From the cell containing the given text, extract its center point as (X, Y) coordinate. 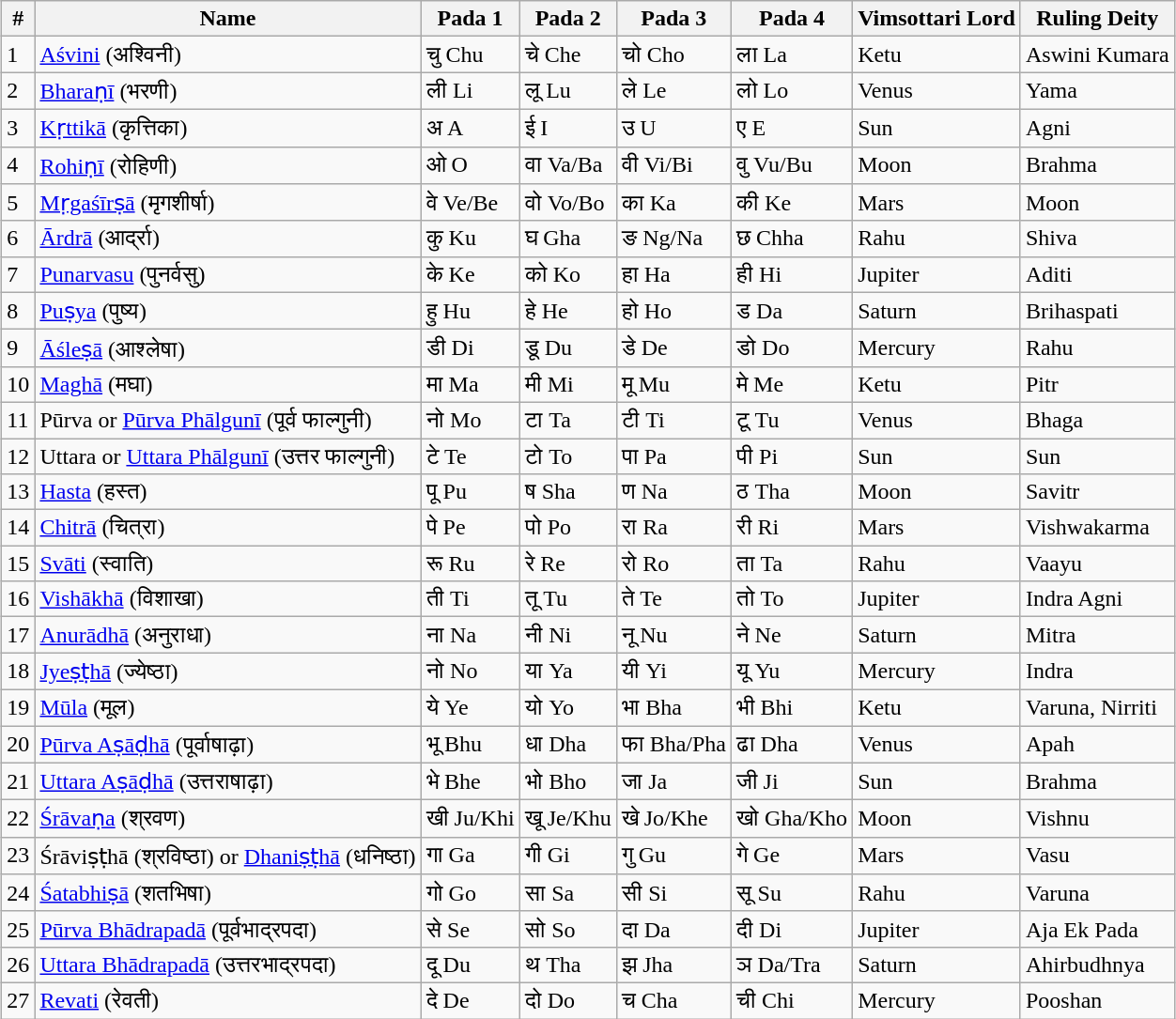
मे Me (793, 384)
खू Je/Khu (567, 819)
दो Do (567, 1000)
26 (19, 965)
जा Ja (673, 781)
Apah (1097, 744)
8 (19, 311)
Uttara or Uttara Phālgunī (उत्तर फाल्गुनी) (227, 455)
दू Du (470, 965)
डू Du (567, 348)
27 (19, 1000)
तू Tu (567, 599)
5 (19, 203)
23 (19, 856)
पी Pi (793, 455)
नो Mo (470, 420)
वे Ve/Be (470, 203)
Agni (1097, 128)
भे Bhe (470, 781)
नो No (470, 672)
Vishnu (1097, 819)
Shiva (1097, 239)
Śatabhiṣā (शतभिषा) (227, 893)
13 (19, 492)
दा Da (673, 929)
15 (19, 564)
16 (19, 599)
नू Nu (673, 635)
Kṛttikā (कृत्तिका) (227, 128)
# (19, 19)
चु Chu (470, 54)
Savitr (1097, 492)
से Se (470, 929)
अ A (470, 128)
यू Yu (793, 672)
पू Pu (470, 492)
वु Vu/Bu (793, 165)
ओ O (470, 165)
ण Na (673, 492)
Ruling Deity (1097, 19)
Aswini Kumara (1097, 54)
Pūrva Aṣāḍhā (पूर्वाषाढ़ा) (227, 744)
2 (19, 91)
Name (227, 19)
ञ Da/Tra (793, 965)
Anurādhā (अनुराधा) (227, 635)
भी Bhi (793, 707)
च Cha (673, 1000)
Uttara Aṣāḍhā (उत्तराषाढ़ा) (227, 781)
लो Lo (793, 91)
Pada 1 (470, 19)
Indra Agni (1097, 599)
Rohiṇī (रोहिणी) (227, 165)
ई I (567, 128)
नी Ni (567, 635)
के Ke (470, 274)
Hasta (हस्त) (227, 492)
जी Ji (793, 781)
को Ko (567, 274)
वा Va/Ba (567, 165)
री Ri (793, 528)
पो Po (567, 528)
20 (19, 744)
भो Bho (567, 781)
Vaayu (1097, 564)
सू Su (793, 893)
ही Hi (793, 274)
ली Li (470, 91)
धा Dha (567, 744)
ये Ye (470, 707)
दी Di (793, 929)
25 (19, 929)
ची Chi (793, 1000)
रो Ro (673, 564)
डो Do (793, 348)
खो Gha/Kho (793, 819)
टा Ta (567, 420)
Chitrā (चित्रा) (227, 528)
Pada 4 (793, 19)
छ Chha (793, 239)
12 (19, 455)
21 (19, 781)
Aja Ek Pada (1097, 929)
गु Gu (673, 856)
Brihaspati (1097, 311)
भा Bha (673, 707)
ले Le (673, 91)
18 (19, 672)
19 (19, 707)
यी Yi (673, 672)
ढा Dha (793, 744)
ष Sha (567, 492)
6 (19, 239)
उ U (673, 128)
22 (19, 819)
रू Ru (470, 564)
चे Che (567, 54)
गी Gi (567, 856)
Pooshan (1097, 1000)
Jyeṣṭhā (ज्येष्ठा) (227, 672)
की Ke (793, 203)
ने Ne (793, 635)
3 (19, 128)
Vasu (1097, 856)
ला La (793, 54)
Yama (1097, 91)
11 (19, 420)
ए E (793, 128)
Mūla (मूल) (227, 707)
1 (19, 54)
कु Ku (470, 239)
टू Tu (793, 420)
ड Da (793, 311)
Vishākhā (विशाखा) (227, 599)
खी Ju/Khi (470, 819)
पा Pa (673, 455)
वी Vi/Bi (673, 165)
Indra (1097, 672)
फा Bha/Pha (673, 744)
ता Ta (793, 564)
ङ Ng/Na (673, 239)
14 (19, 528)
पे Pe (470, 528)
सा Sa (567, 893)
Aditi (1097, 274)
Punarvasu (पुनर्वसु) (227, 274)
दे De (470, 1000)
टे Te (470, 455)
चो Cho (673, 54)
का Ka (673, 203)
यो Yo (567, 707)
Uttara Bhādrapadā (उत्तरभाद्रपदा) (227, 965)
गे Ge (793, 856)
10 (19, 384)
ते Te (673, 599)
Pūrva Bhādrapadā (पूर्वभाद्रपदा) (227, 929)
रे Re (567, 564)
लू Lu (567, 91)
Pada 3 (673, 19)
Śrāvaṇa (श्रवण) (227, 819)
Maghā (मघा) (227, 384)
Varuna (1097, 893)
या Ya (567, 672)
Ārdrā (आर्द्रा) (227, 239)
वो Vo/Bo (567, 203)
डी Di (470, 348)
मा Ma (470, 384)
हु Hu (470, 311)
Pitr (1097, 384)
24 (19, 893)
Bharaṇī (भरणी) (227, 91)
Varuna, Nirriti (1097, 707)
Vishwakarma (1097, 528)
हा Ha (673, 274)
Bhaga (1097, 420)
Āśleṣā (आश्लेषा) (227, 348)
झ Jha (673, 965)
मी Mi (567, 384)
डे De (673, 348)
Śrāviṣṭhā (श्रविष्ठा) or Dhaniṣṭhā (धनिष्ठा) (227, 856)
Aśvini (अश्विनी) (227, 54)
17 (19, 635)
रा Ra (673, 528)
सी Si (673, 893)
गो Go (470, 893)
भू Bhu (470, 744)
Revati (रेवती) (227, 1000)
ठ Tha (793, 492)
Pūrva or Pūrva Phālgunī (पूर्व फाल्गुनी) (227, 420)
9 (19, 348)
Svāti (स्वाति) (227, 564)
Mṛgaśīrṣā (मृगशीर्षा) (227, 203)
7 (19, 274)
खे Jo/Khe (673, 819)
टो To (567, 455)
हो Ho (673, 311)
Pada 2 (567, 19)
तो To (793, 599)
Mitra (1097, 635)
थ Tha (567, 965)
Ahirbudhnya (1097, 965)
Puṣya (पुष्य) (227, 311)
हे He (567, 311)
घ Gha (567, 239)
ना Na (470, 635)
सो So (567, 929)
Vimsottari Lord (937, 19)
टी Ti (673, 420)
4 (19, 165)
गा Ga (470, 856)
मू Mu (673, 384)
ती Ti (470, 599)
